Locate the cell with the specified text and output its [x, y] center coordinate. 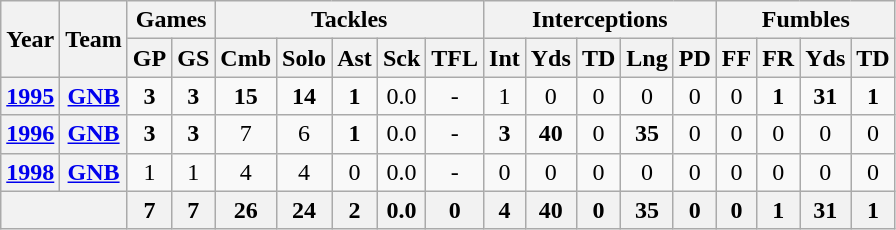
Games [170, 20]
24 [304, 210]
Int [505, 58]
Sck [401, 58]
Year [30, 39]
GS [194, 58]
FR [778, 58]
PD [694, 58]
TFL [455, 58]
1996 [30, 134]
Fumbles [806, 20]
Team [94, 39]
1995 [30, 96]
GP [149, 58]
Lng [647, 58]
2 [355, 210]
FF [736, 58]
1998 [30, 172]
6 [304, 134]
Tackles [350, 20]
15 [246, 96]
Solo [304, 58]
Ast [355, 58]
Interceptions [600, 20]
26 [246, 210]
14 [304, 96]
Cmb [246, 58]
